Capture the cell that displays the provided text and extract its (x, y) central coordinate. 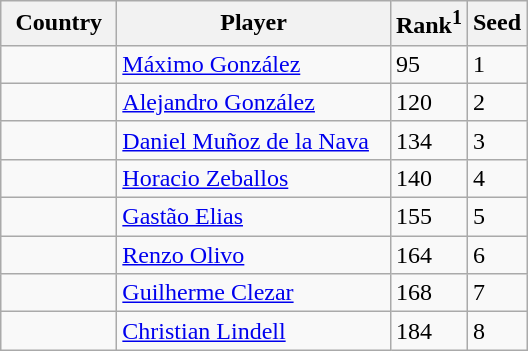
Renzo Olivo (254, 255)
Alejandro González (254, 102)
168 (428, 293)
140 (428, 178)
5 (496, 217)
Guilherme Clezar (254, 293)
120 (428, 102)
2 (496, 102)
6 (496, 255)
Player (254, 24)
8 (496, 331)
134 (428, 140)
Daniel Muñoz de la Nava (254, 140)
7 (496, 293)
Horacio Zeballos (254, 178)
1 (496, 64)
4 (496, 178)
184 (428, 331)
3 (496, 140)
164 (428, 255)
95 (428, 64)
Country (59, 24)
Rank1 (428, 24)
Máximo González (254, 64)
155 (428, 217)
Gastão Elias (254, 217)
Seed (496, 24)
Christian Lindell (254, 331)
